For the text-containing cell, return its midpoint in [x, y] coordinate format. 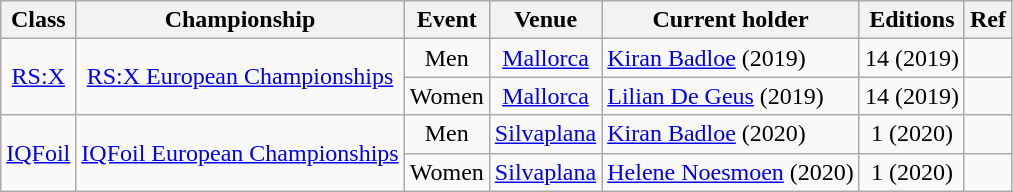
Kiran Badloe (2019) [731, 58]
Kiran Badloe (2020) [731, 134]
IQFoil European Championships [240, 153]
Venue [545, 20]
Ref [988, 20]
Current holder [731, 20]
Championship [240, 20]
Helene Noesmoen (2020) [731, 172]
Event [446, 20]
Class [38, 20]
IQFoil [38, 153]
RS:X [38, 77]
RS:X European Championships [240, 77]
Editions [912, 20]
Lilian De Geus (2019) [731, 96]
